Pinpoint the cell where the given text exists, returning its (X, Y) midpoint coordinate. 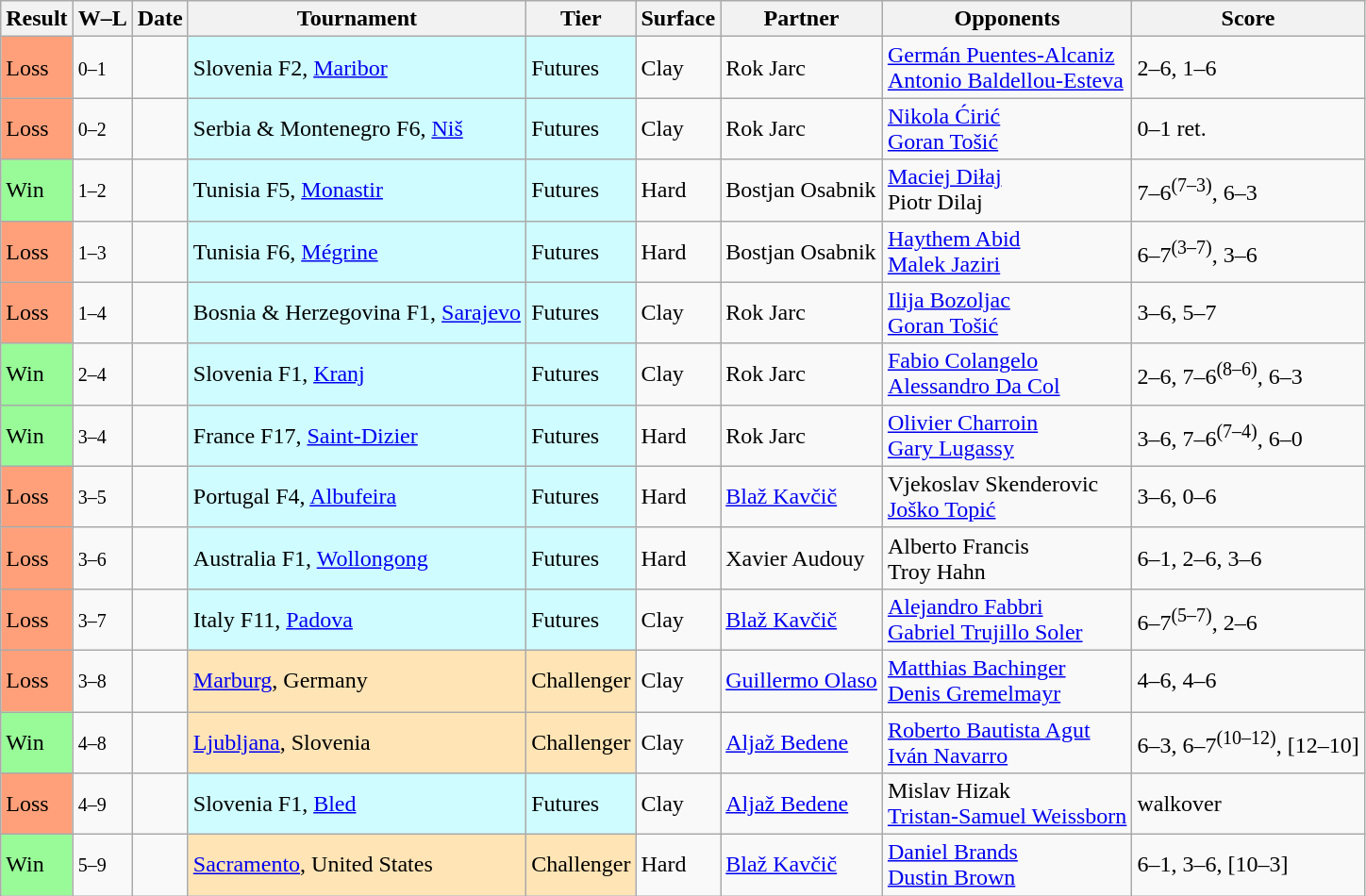
3–5 (102, 496)
Italy F11, Padova (357, 619)
2–6, 1–6 (1248, 68)
Sacramento, United States (357, 866)
Mislav Hizak Tristan-Samuel Weissborn (1007, 804)
Nikola Ćirić Goran Tošić (1007, 128)
0–1 (102, 68)
Surface (678, 19)
Alejandro Fabbri Gabriel Trujillo Soler (1007, 619)
6–1, 3–6, [10–3] (1248, 866)
Haythem Abid Malek Jaziri (1007, 251)
6–1, 2–6, 3–6 (1248, 558)
6–7(5–7), 2–6 (1248, 619)
Tunisia F5, Monastir (357, 191)
Date (160, 19)
Serbia & Montenegro F6, Niš (357, 128)
3–8 (102, 681)
Fabio Colangelo Alessandro Da Col (1007, 373)
Slovenia F1, Bled (357, 804)
Daniel Brands Dustin Brown (1007, 866)
Roberto Bautista Agut Iván Navarro (1007, 741)
Slovenia F1, Kranj (357, 373)
Tier (581, 19)
France F17, Saint-Dizier (357, 436)
walkover (1248, 804)
3–6, 5–7 (1248, 313)
0–2 (102, 128)
3–6, 0–6 (1248, 496)
3–6 (102, 558)
Opponents (1007, 19)
1–4 (102, 313)
Tunisia F6, Mégrine (357, 251)
W–L (102, 19)
4–8 (102, 741)
2–6, 7–6(8–6), 6–3 (1248, 373)
1–2 (102, 191)
Result (37, 19)
Alberto Francis Troy Hahn (1007, 558)
Australia F1, Wollongong (357, 558)
6–7(3–7), 3–6 (1248, 251)
3–4 (102, 436)
Vjekoslav Skenderovic Joško Topić (1007, 496)
Ljubljana, Slovenia (357, 741)
0–1 ret. (1248, 128)
Germán Puentes-Alcaniz Antonio Baldellou-Esteva (1007, 68)
Marburg, Germany (357, 681)
Bosnia & Herzegovina F1, Sarajevo (357, 313)
Portugal F4, Albufeira (357, 496)
Guillermo Olaso (802, 681)
3–6, 7–6(7–4), 6–0 (1248, 436)
Maciej Diłaj Piotr Dilaj (1007, 191)
Tournament (357, 19)
4–9 (102, 804)
Partner (802, 19)
Score (1248, 19)
3–7 (102, 619)
2–4 (102, 373)
Ilija Bozoljac Goran Tošić (1007, 313)
Matthias Bachinger Denis Gremelmayr (1007, 681)
Xavier Audouy (802, 558)
6–3, 6–7(10–12), [12–10] (1248, 741)
5–9 (102, 866)
1–3 (102, 251)
4–6, 4–6 (1248, 681)
Olivier Charroin Gary Lugassy (1007, 436)
Slovenia F2, Maribor (357, 68)
7–6(7–3), 6–3 (1248, 191)
